Extract the (X, Y) coordinate from the center of the cell holding the provided text.  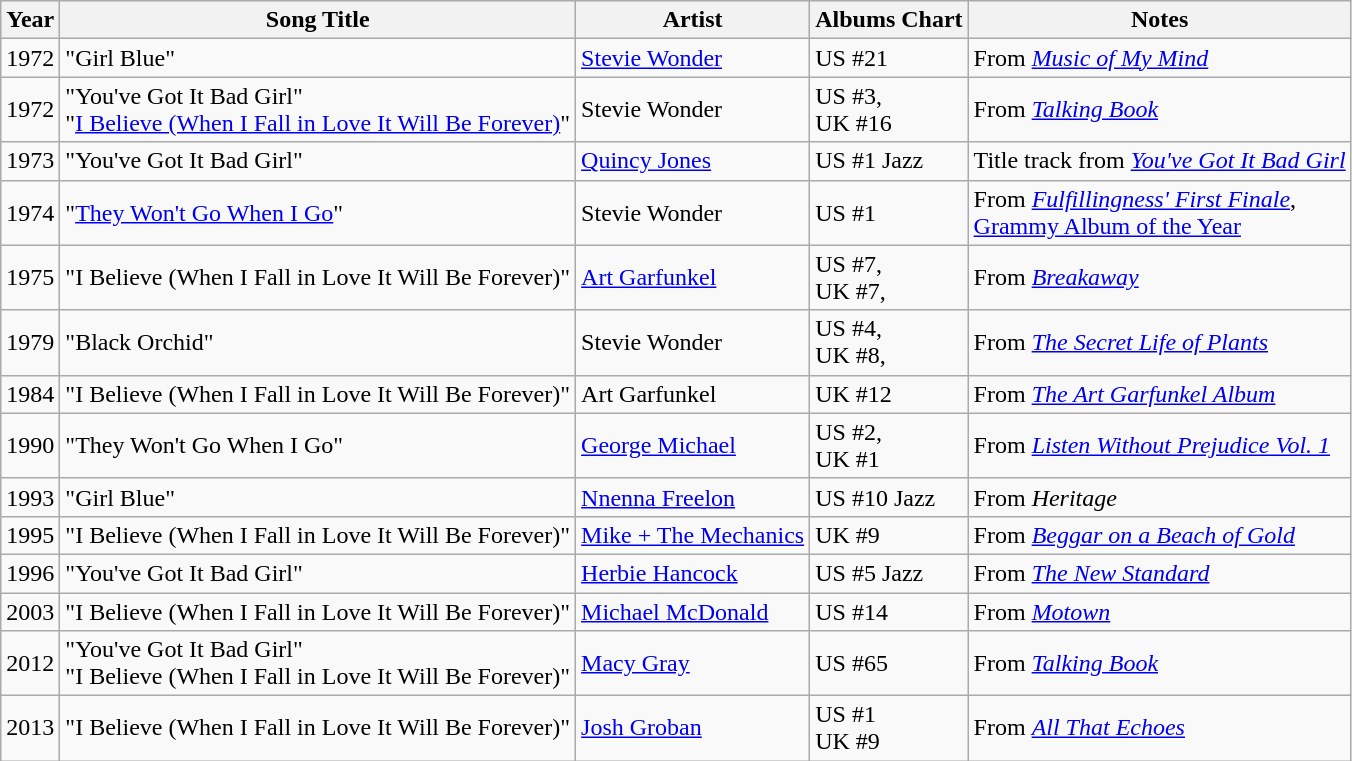
1973 (30, 161)
Notes (1160, 20)
From Fulfillingness' First Finale,Grammy Album of the Year (1160, 212)
Title track from You've Got It Bad Girl (1160, 161)
US #1 Jazz (889, 161)
From Listen Without Prejudice Vol. 1 (1160, 446)
US #14 (889, 611)
Song Title (318, 20)
1975 (30, 278)
UK #12 (889, 394)
Quincy Jones (693, 161)
From The Art Garfunkel Album (1160, 394)
Nnenna Freelon (693, 497)
Michael McDonald (693, 611)
UK #9 (889, 535)
From Motown (1160, 611)
1974 (30, 212)
Year (30, 20)
US #10 Jazz (889, 497)
US #7,UK #7, (889, 278)
Herbie Hancock (693, 573)
Artist (693, 20)
"Black Orchid" (318, 342)
US #21 (889, 58)
From Heritage (1160, 497)
1993 (30, 497)
2013 (30, 728)
George Michael (693, 446)
From The Secret Life of Plants (1160, 342)
2003 (30, 611)
US #2,UK #1 (889, 446)
US #65 (889, 664)
Mike + The Mechanics (693, 535)
US #5 Jazz (889, 573)
1995 (30, 535)
From Breakaway (1160, 278)
Josh Groban (693, 728)
2012 (30, 664)
1990 (30, 446)
Albums Chart (889, 20)
From Music of My Mind (1160, 58)
From Beggar on a Beach of Gold (1160, 535)
US #1UK #9 (889, 728)
1979 (30, 342)
US #1 (889, 212)
Macy Gray (693, 664)
US #3,UK #16 (889, 110)
From The New Standard (1160, 573)
From All That Echoes (1160, 728)
US #4, UK #8, (889, 342)
1996 (30, 573)
1984 (30, 394)
